Determine the (X, Y) coordinate at the center of the cell enclosing the given text.  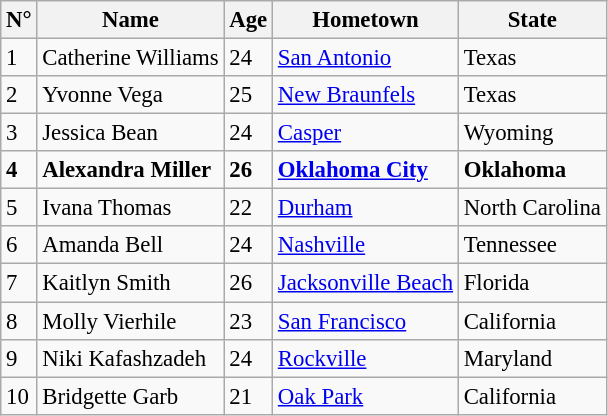
Alexandra Miller (130, 170)
San Francisco (366, 321)
Niki Kafashzadeh (130, 358)
Name (130, 20)
Oklahoma (532, 170)
Casper (366, 133)
2 (19, 95)
Amanda Bell (130, 245)
4 (19, 170)
Age (248, 20)
Hometown (366, 20)
Catherine Williams (130, 58)
New Braunfels (366, 95)
22 (248, 208)
8 (19, 321)
10 (19, 396)
25 (248, 95)
3 (19, 133)
Tennessee (532, 245)
Wyoming (532, 133)
State (532, 20)
Yvonne Vega (130, 95)
Oklahoma City (366, 170)
Durham (366, 208)
Nashville (366, 245)
Kaitlyn Smith (130, 283)
Jacksonville Beach (366, 283)
Jessica Bean (130, 133)
1 (19, 58)
Florida (532, 283)
9 (19, 358)
Bridgette Garb (130, 396)
5 (19, 208)
Rockville (366, 358)
Oak Park (366, 396)
21 (248, 396)
Molly Vierhile (130, 321)
23 (248, 321)
San Antonio (366, 58)
7 (19, 283)
6 (19, 245)
N° (19, 20)
Ivana Thomas (130, 208)
Maryland (532, 358)
North Carolina (532, 208)
